Output the (X, Y) coordinate of the center of the cell containing the given text.  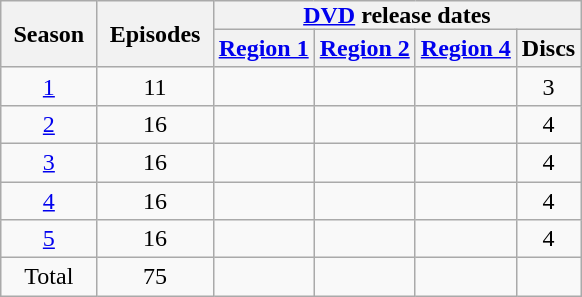
Region 2 (364, 48)
1 (49, 86)
5 (49, 239)
2 (49, 124)
75 (155, 277)
11 (155, 86)
Discs (548, 48)
Total (49, 277)
Season (49, 34)
DVD release dates (397, 15)
Episodes (155, 34)
Region 4 (466, 48)
Region 1 (264, 48)
